Detect which cell encompasses the target text, then output its (X, Y) center coordinate. 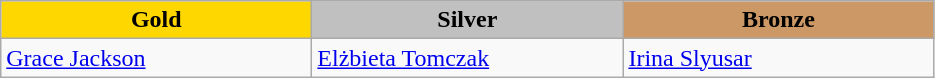
Gold (156, 20)
Silver (468, 20)
Bronze (778, 20)
Grace Jackson (156, 58)
Elżbieta Tomczak (468, 58)
Irina Slyusar (778, 58)
